Provide the (X, Y) coordinate of the cell's center where the given text is located.  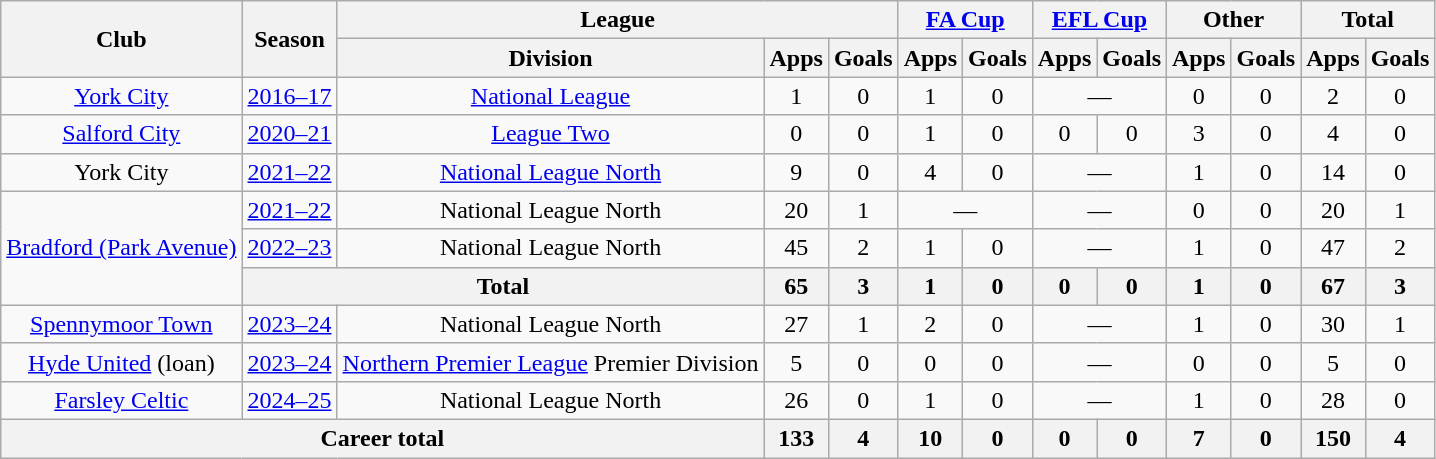
League (618, 20)
Division (550, 58)
Farsley Celtic (122, 400)
Club (122, 39)
FA Cup (965, 20)
Season (290, 39)
150 (1333, 438)
2020–21 (290, 134)
14 (1333, 172)
47 (1333, 248)
Bradford (Park Avenue) (122, 248)
26 (796, 400)
Spennymoor Town (122, 324)
Northern Premier League Premier Division (550, 362)
2022–23 (290, 248)
45 (796, 248)
EFL Cup (1099, 20)
10 (930, 438)
2016–17 (290, 96)
League Two (550, 134)
9 (796, 172)
28 (1333, 400)
27 (796, 324)
2024–25 (290, 400)
Other (1234, 20)
67 (1333, 286)
Career total (382, 438)
133 (796, 438)
30 (1333, 324)
Salford City (122, 134)
National League (550, 96)
65 (796, 286)
Hyde United (loan) (122, 362)
7 (1199, 438)
